Provide the [x, y] coordinate of the cell's center where the given text is located.  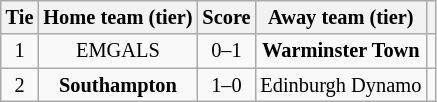
EMGALS [118, 51]
Edinburgh Dynamo [340, 85]
Southampton [118, 85]
1 [20, 51]
2 [20, 85]
Score [226, 17]
Away team (tier) [340, 17]
Home team (tier) [118, 17]
0–1 [226, 51]
1–0 [226, 85]
Warminster Town [340, 51]
Tie [20, 17]
